Find where the given text appears and provide that cell's center as [x, y] coordinate. 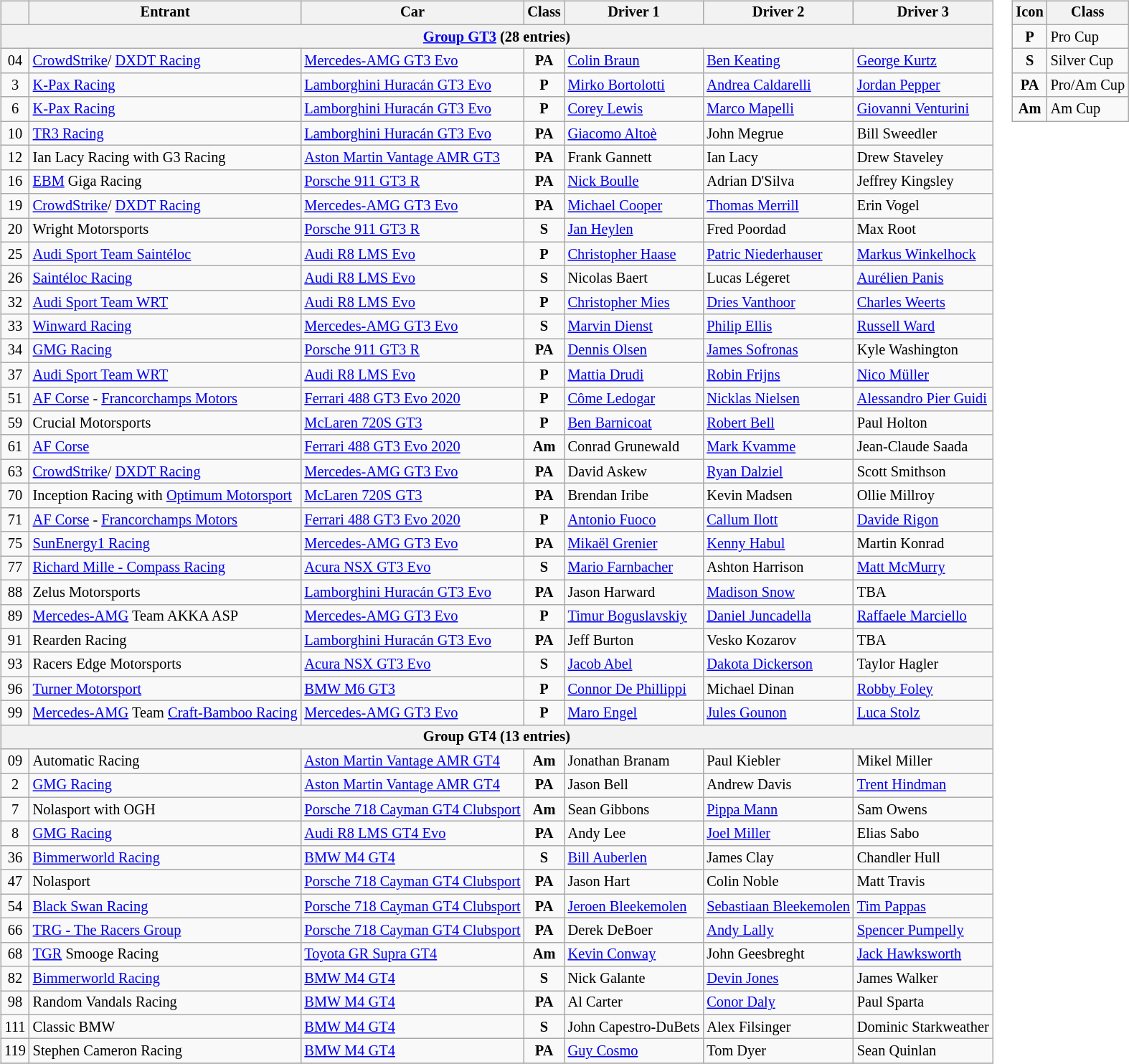
John Geesbreght [778, 954]
Entrant [165, 13]
Jason Hart [634, 882]
6 [14, 109]
Pro/Am Cup [1087, 85]
Vesko Kozarov [778, 641]
75 [14, 544]
91 [14, 641]
Erin Vogel [923, 206]
Nicolas Baert [634, 278]
Group GT3 (28 entries) [496, 37]
Random Vandals Racing [165, 1003]
Jason Harward [634, 592]
26 [14, 278]
Luca Stolz [923, 713]
EBM Giga Racing [165, 182]
Inception Racing with Optimum Motorsport [165, 496]
Max Root [923, 230]
Marco Mapelli [778, 109]
10 [14, 133]
Jeffrey Kingsley [923, 182]
Zelus Motorsports [165, 592]
Kevin Conway [634, 954]
Ian Lacy [778, 158]
Madison Snow [778, 592]
Mercedes-AMG Team AKKA ASP [165, 616]
Stephen Cameron Racing [165, 1051]
Scott Smithson [923, 471]
Jack Hawksworth [923, 954]
Am Cup [1087, 109]
Guy Cosmo [634, 1051]
Dennis Olsen [634, 351]
09 [14, 761]
Driver 1 [634, 13]
Dakota Dickerson [778, 664]
89 [14, 616]
AF Corse [165, 447]
James Walker [923, 979]
Automatic Racing [165, 761]
Christopher Haase [634, 254]
Bill Auberlen [634, 858]
Mikaël Grenier [634, 544]
Davide Rigon [923, 519]
Daniel Juncadella [778, 616]
Aurélien Panis [923, 278]
Patric Niederhauser [778, 254]
James Sofronas [778, 351]
Racers Edge Motorsports [165, 664]
Chandler Hull [923, 858]
63 [14, 471]
Turner Motorsport [165, 689]
SunEnergy1 Racing [165, 544]
Nolasport with OGH [165, 809]
Russell Ward [923, 326]
Ollie Millroy [923, 496]
Markus Winkelhock [923, 254]
Mario Farnbacher [634, 568]
96 [14, 689]
Jean-Claude Saada [923, 447]
88 [14, 592]
Alex Filsinger [778, 1027]
Kenny Habul [778, 544]
Frank Gannett [634, 158]
TGR Smooge Racing [165, 954]
61 [14, 447]
Richard Mille - Compass Racing [165, 568]
Rearden Racing [165, 641]
Wright Motorsports [165, 230]
Crucial Motorsports [165, 423]
Pippa Mann [778, 809]
Callum Ilott [778, 519]
Icon [1029, 13]
119 [14, 1051]
04 [14, 61]
34 [14, 351]
Pro Cup [1087, 37]
37 [14, 375]
Sebastiaan Bleekemolen [778, 906]
Jan Heylen [634, 230]
Dries Vanthoor [778, 303]
Marvin Dienst [634, 326]
Audi Sport Team Saintéloc [165, 254]
77 [14, 568]
Andy Lee [634, 834]
Antonio Fuoco [634, 519]
Paul Holton [923, 423]
Nico Müller [923, 375]
Jules Gounon [778, 713]
Andy Lally [778, 931]
Tom Dyer [778, 1051]
Corey Lewis [634, 109]
Jeff Burton [634, 641]
Winward Racing [165, 326]
Kyle Washington [923, 351]
George Kurtz [923, 61]
Sam Owens [923, 809]
Silver Cup [1087, 61]
Jacob Abel [634, 664]
Nicklas Nielsen [778, 399]
2 [14, 786]
Michael Dinan [778, 689]
Ryan Dalziel [778, 471]
Dominic Starkweather [923, 1027]
John Megrue [778, 133]
TRG - The Racers Group [165, 931]
Devin Jones [778, 979]
Saintéloc Racing [165, 278]
Bill Sweedler [923, 133]
Christopher Mies [634, 303]
Thomas Merrill [778, 206]
Drew Staveley [923, 158]
16 [14, 182]
70 [14, 496]
Charles Weerts [923, 303]
John Capestro-DuBets [634, 1027]
93 [14, 664]
Car [413, 13]
Derek DeBoer [634, 931]
99 [14, 713]
Jeroen Bleekemolen [634, 906]
25 [14, 254]
Maro Engel [634, 713]
Brendan Iribe [634, 496]
Colin Noble [778, 882]
Sean Quinlan [923, 1051]
Classic BMW [165, 1027]
Jordan Pepper [923, 85]
James Clay [778, 858]
Robby Foley [923, 689]
Conrad Grunewald [634, 447]
Ben Barnicoat [634, 423]
Côme Ledogar [634, 399]
Philip Ellis [778, 326]
TR3 Racing [165, 133]
Toyota GR Supra GT4 [413, 954]
David Askew [634, 471]
Ben Keating [778, 61]
Matt Travis [923, 882]
Matt McMurry [923, 568]
Martin Konrad [923, 544]
Tim Pappas [923, 906]
32 [14, 303]
Sean Gibbons [634, 809]
Jason Bell [634, 786]
Raffaele Marciello [923, 616]
Spencer Pumpelly [923, 931]
Colin Braun [634, 61]
BMW M6 GT3 [413, 689]
111 [14, 1027]
Paul Sparta [923, 1003]
51 [14, 399]
Trent Hindman [923, 786]
33 [14, 326]
Nolasport [165, 882]
Mark Kvamme [778, 447]
3 [14, 85]
Robin Frijns [778, 375]
Connor De Phillippi [634, 689]
59 [14, 423]
Black Swan Racing [165, 906]
68 [14, 954]
Michael Cooper [634, 206]
Adrian D'Silva [778, 182]
98 [14, 1003]
20 [14, 230]
Lucas Légeret [778, 278]
Nick Galante [634, 979]
Elias Sabo [923, 834]
71 [14, 519]
Joel Miller [778, 834]
8 [14, 834]
Conor Daly [778, 1003]
66 [14, 931]
19 [14, 206]
Taylor Hagler [923, 664]
47 [14, 882]
Paul Kiebler [778, 761]
Mikel Miller [923, 761]
Ashton Harrison [778, 568]
Giacomo Altoè [634, 133]
Kevin Madsen [778, 496]
Audi R8 LMS GT4 Evo [413, 834]
Mirko Bortolotti [634, 85]
Aston Martin Vantage AMR GT3 [413, 158]
Al Carter [634, 1003]
Driver 3 [923, 13]
Timur Boguslavskiy [634, 616]
82 [14, 979]
Jonathan Branam [634, 761]
Andrew Davis [778, 786]
Driver 2 [778, 13]
12 [14, 158]
Alessandro Pier Guidi [923, 399]
Robert Bell [778, 423]
7 [14, 809]
Andrea Caldarelli [778, 85]
Group GT4 (13 entries) [496, 737]
Mattia Drudi [634, 375]
Nick Boulle [634, 182]
Giovanni Venturini [923, 109]
Mercedes-AMG Team Craft-Bamboo Racing [165, 713]
36 [14, 858]
Fred Poordad [778, 230]
Ian Lacy Racing with G3 Racing [165, 158]
54 [14, 906]
